For the text-containing cell, return its midpoint in (x, y) coordinate format. 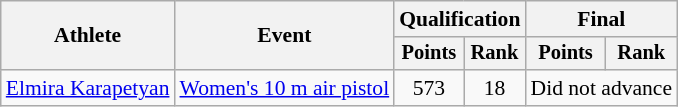
18 (495, 88)
Event (284, 36)
Elmira Karapetyan (88, 88)
Final (601, 19)
Women's 10 m air pistol (284, 88)
Athlete (88, 36)
573 (428, 88)
Qualification (460, 19)
Did not advance (601, 88)
